Pinpoint the cell where the given text exists, returning its [x, y] midpoint coordinate. 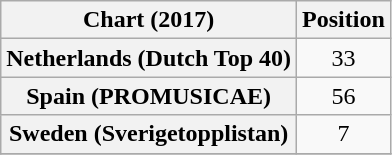
Chart (2017) [149, 20]
7 [344, 134]
33 [344, 58]
56 [344, 96]
Sweden (Sverigetopplistan) [149, 134]
Position [344, 20]
Spain (PROMUSICAE) [149, 96]
Netherlands (Dutch Top 40) [149, 58]
